Extract the [X, Y] coordinate from the center of the cell holding the provided text.  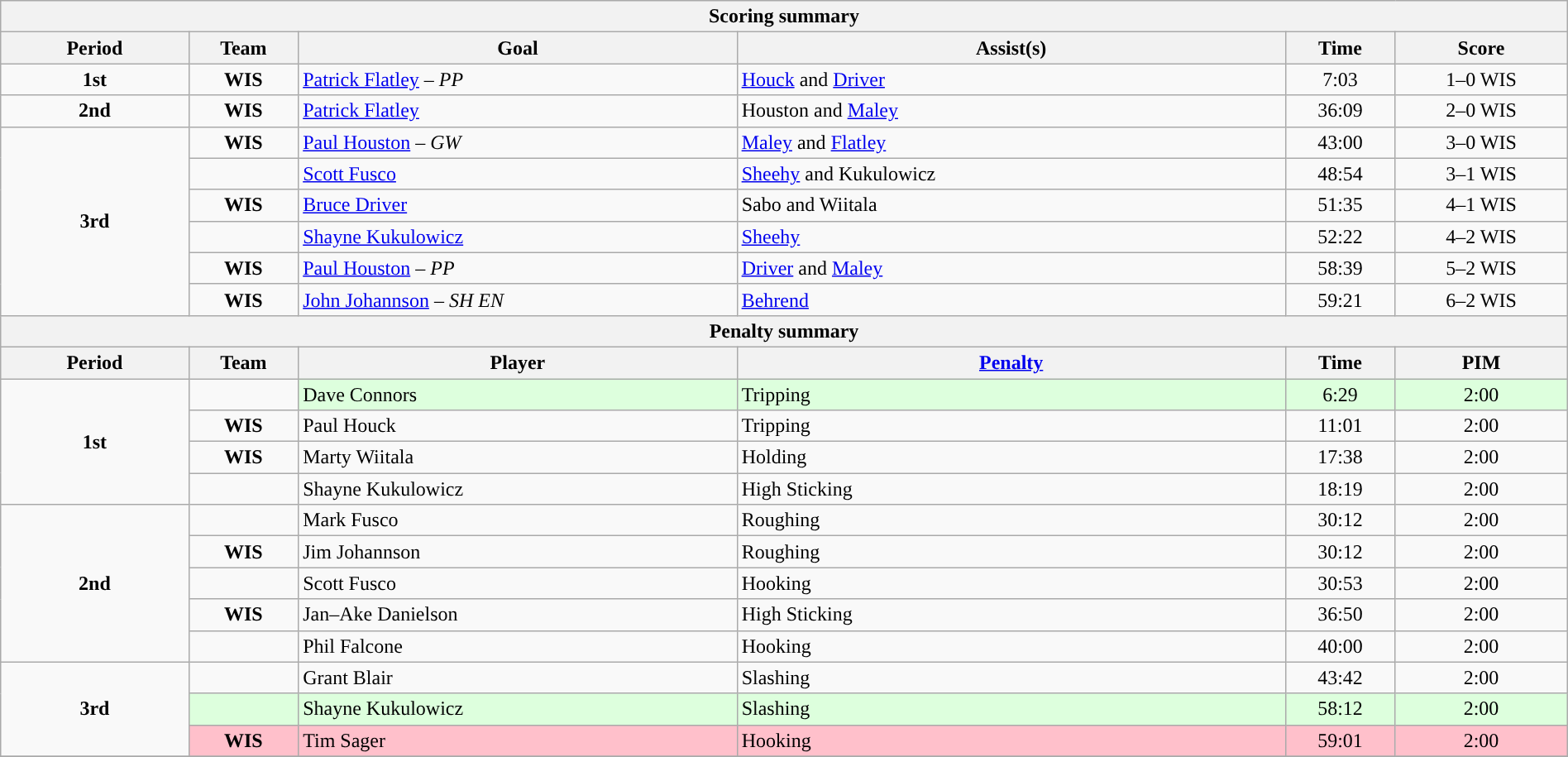
Score [1481, 48]
4–1 WIS [1481, 205]
Sabo and Wiitala [1011, 205]
43:00 [1340, 142]
Tim Sager [518, 740]
52:22 [1340, 237]
Jan–Ake Danielson [518, 615]
Assist(s) [1011, 48]
Paul Houck [518, 426]
48:54 [1340, 174]
Grant Blair [518, 678]
Sheehy and Kukulowicz [1011, 174]
Houck and Driver [1011, 79]
Bruce Driver [518, 205]
30:53 [1340, 583]
Phil Falcone [518, 646]
Marty Wiitala [518, 458]
4–2 WIS [1481, 237]
43:42 [1340, 678]
Jim Johannson [518, 552]
John Johannson – SH EN [518, 299]
Holding [1011, 458]
6–2 WIS [1481, 299]
36:50 [1340, 615]
Paul Houston – GW [518, 142]
58:39 [1340, 268]
Houston and Maley [1011, 111]
Goal [518, 48]
Sheehy [1011, 237]
Player [518, 362]
Driver and Maley [1011, 268]
59:21 [1340, 299]
Penalty [1011, 362]
58:12 [1340, 709]
11:01 [1340, 426]
1–0 WIS [1481, 79]
Scoring summary [784, 17]
40:00 [1340, 646]
17:38 [1340, 458]
Dave Connors [518, 395]
59:01 [1340, 740]
3–1 WIS [1481, 174]
3–0 WIS [1481, 142]
7:03 [1340, 79]
6:29 [1340, 395]
18:19 [1340, 489]
Behrend [1011, 299]
36:09 [1340, 111]
Paul Houston – PP [518, 268]
51:35 [1340, 205]
Penalty summary [784, 331]
2–0 WIS [1481, 111]
Patrick Flatley [518, 111]
5–2 WIS [1481, 268]
PIM [1481, 362]
Maley and Flatley [1011, 142]
Mark Fusco [518, 520]
Patrick Flatley – PP [518, 79]
